Extract the (X, Y) coordinate from the center of the cell holding the provided text.  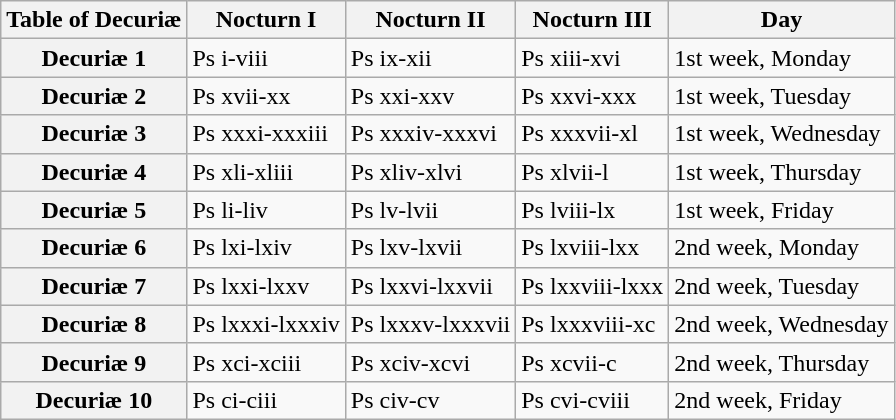
Ps lxxvi-lxxvii (430, 286)
Ps ci-ciii (266, 400)
Decuriæ 2 (94, 96)
Ps xli-xliii (266, 172)
Ps xciv-xcvi (430, 362)
Decuriæ 3 (94, 134)
Ps xci-xciii (266, 362)
Ps lxv-lxvii (430, 248)
Ps xxxiv-xxxvi (430, 134)
Nocturn I (266, 20)
1st week, Thursday (782, 172)
Ps xxi-xxv (430, 96)
2nd week, Tuesday (782, 286)
1st week, Friday (782, 210)
Ps xxxi-xxxiii (266, 134)
Ps xlvii-l (592, 172)
Ps lxxxi-lxxxiv (266, 324)
1st week, Monday (782, 58)
Ps ix-xii (430, 58)
Decuriæ 1 (94, 58)
Ps lxxviii-lxxx (592, 286)
2nd week, Thursday (782, 362)
Ps lviii-lx (592, 210)
1st week, Wednesday (782, 134)
Ps lxviii-lxx (592, 248)
2nd week, Friday (782, 400)
Ps lxxxviii-xc (592, 324)
Ps lv-lvii (430, 210)
Ps xiii-xvi (592, 58)
Table of Decuriæ (94, 20)
Ps li-liv (266, 210)
Ps lxi-lxiv (266, 248)
Decuriæ 5 (94, 210)
1st week, Tuesday (782, 96)
Decuriæ 7 (94, 286)
Ps i-viii (266, 58)
Ps xvii-xx (266, 96)
2nd week, Monday (782, 248)
Decuriæ 6 (94, 248)
Ps xxvi-xxx (592, 96)
Ps xcvii-c (592, 362)
Nocturn II (430, 20)
Ps lxxxv-lxxxvii (430, 324)
Decuriæ 10 (94, 400)
2nd week, Wednesday (782, 324)
Ps xxxvii-xl (592, 134)
Ps cvi-cviii (592, 400)
Decuriæ 8 (94, 324)
Nocturn III (592, 20)
Decuriæ 4 (94, 172)
Ps xliv-xlvi (430, 172)
Ps lxxi-lxxv (266, 286)
Day (782, 20)
Decuriæ 9 (94, 362)
Ps civ-cv (430, 400)
